Detect which cell encompasses the target text, then output its [X, Y] center coordinate. 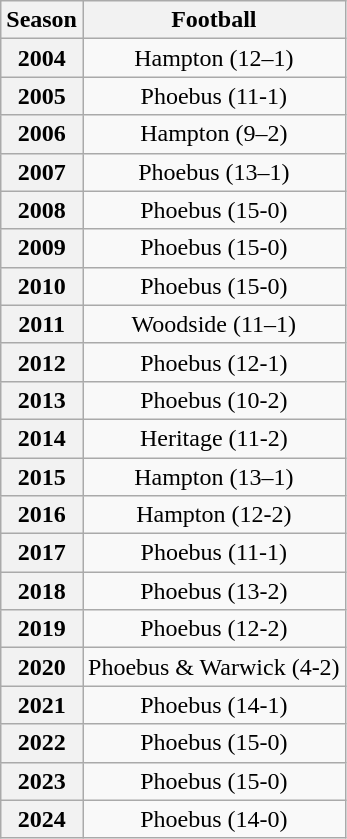
2021 [42, 705]
2008 [42, 210]
Phoebus (14-0) [214, 819]
2009 [42, 248]
2016 [42, 515]
2020 [42, 667]
Phoebus & Warwick (4-2) [214, 667]
2023 [42, 781]
2007 [42, 172]
2005 [42, 96]
Season [42, 20]
Phoebus (13-2) [214, 591]
2006 [42, 134]
2017 [42, 553]
2012 [42, 362]
2022 [42, 743]
Phoebus (14-1) [214, 705]
2011 [42, 324]
2004 [42, 58]
2013 [42, 400]
2018 [42, 591]
Heritage (11-2) [214, 438]
2010 [42, 286]
Hampton (13–1) [214, 477]
Woodside (11–1) [214, 324]
Hampton (9–2) [214, 134]
2014 [42, 438]
2015 [42, 477]
Hampton (12-2) [214, 515]
2019 [42, 629]
Phoebus (10-2) [214, 400]
Phoebus (13–1) [214, 172]
Hampton (12–1) [214, 58]
Football [214, 20]
2024 [42, 819]
Phoebus (12-2) [214, 629]
Phoebus (12-1) [214, 362]
